Search for the cell housing the specified text and yield its [x, y] center coordinate. 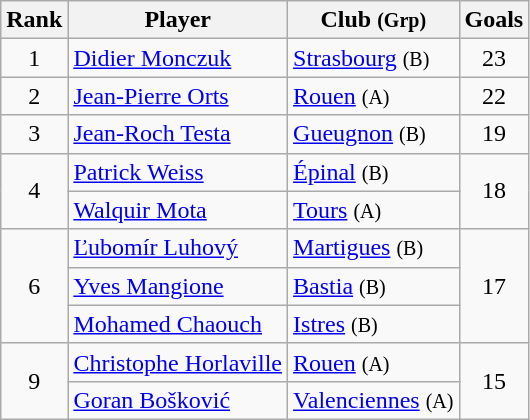
6 [34, 286]
Gueugnon (B) [374, 134]
Yves Mangione [178, 286]
Player [178, 20]
22 [494, 96]
Walquir Mota [178, 210]
Bastia (B) [374, 286]
19 [494, 134]
Istres (B) [374, 324]
15 [494, 381]
Tours (A) [374, 210]
Rank [34, 20]
2 [34, 96]
17 [494, 286]
Didier Monczuk [178, 58]
Patrick Weiss [178, 172]
18 [494, 191]
Mohamed Chaouch [178, 324]
23 [494, 58]
Christophe Horlaville [178, 362]
Jean-Pierre Orts [178, 96]
Jean-Roch Testa [178, 134]
4 [34, 191]
Épinal (B) [374, 172]
Strasbourg (B) [374, 58]
Club (Grp) [374, 20]
9 [34, 381]
Goals [494, 20]
Goran Bošković [178, 400]
1 [34, 58]
Ľubomír Luhový [178, 248]
Martigues (B) [374, 248]
Valenciennes (A) [374, 400]
3 [34, 134]
